Extract the [x, y] coordinate from the center of the cell holding the provided text.  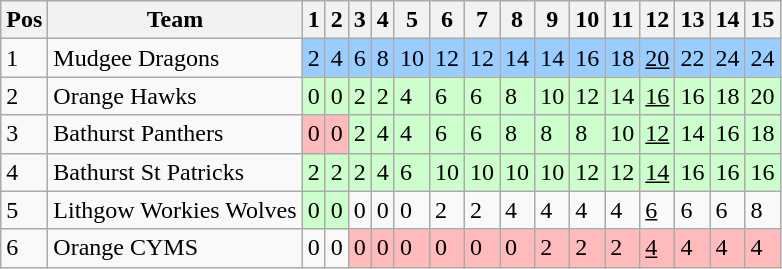
Lithgow Workies Wolves [175, 210]
9 [552, 20]
Pos [24, 20]
11 [622, 20]
7 [482, 20]
Mudgee Dragons [175, 58]
22 [692, 58]
Team [175, 20]
Orange Hawks [175, 96]
15 [762, 20]
Bathurst Panthers [175, 134]
13 [692, 20]
Bathurst St Patricks [175, 172]
Orange CYMS [175, 248]
